Capture the cell that displays the provided text and extract its (x, y) central coordinate. 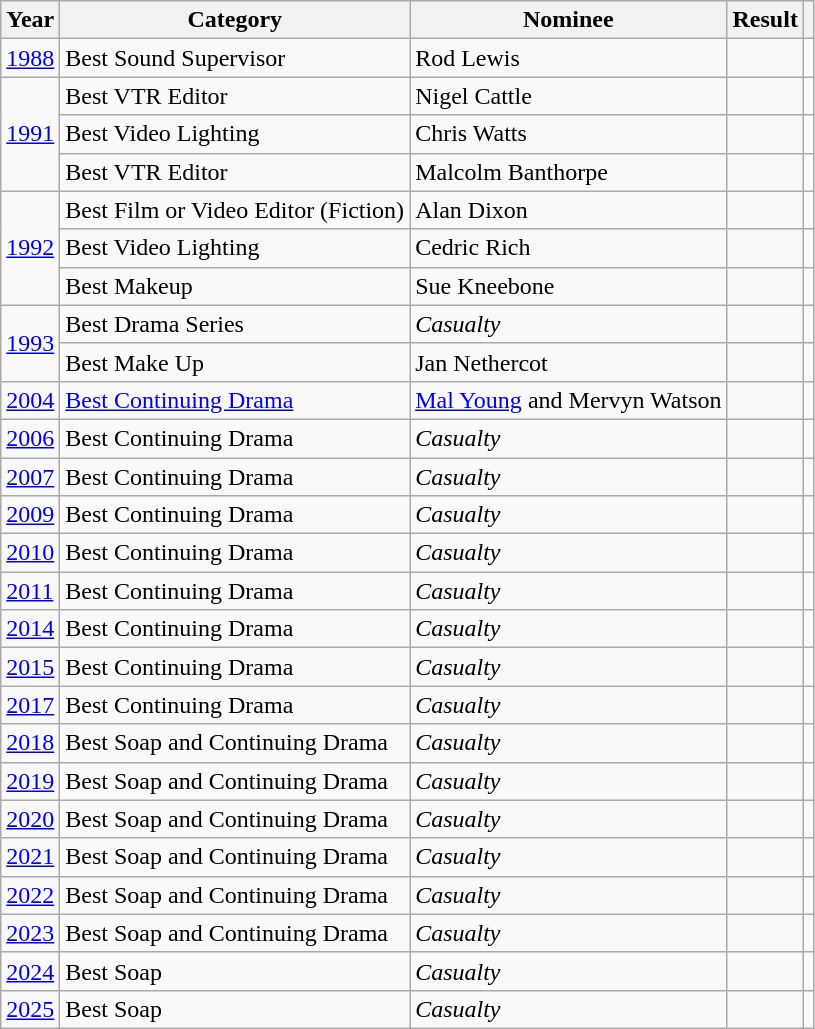
Jan Nethercot (568, 362)
Best Film or Video Editor (Fiction) (235, 210)
Chris Watts (568, 134)
Year (30, 20)
1988 (30, 58)
1993 (30, 343)
2019 (30, 781)
2017 (30, 705)
Sue Kneebone (568, 286)
2007 (30, 477)
2018 (30, 743)
Best Makeup (235, 286)
Best Drama Series (235, 324)
2021 (30, 857)
2010 (30, 553)
Cedric Rich (568, 248)
2025 (30, 1009)
2004 (30, 400)
1992 (30, 248)
Malcolm Banthorpe (568, 172)
Best Sound Supervisor (235, 58)
2006 (30, 438)
Alan Dixon (568, 210)
2020 (30, 819)
Mal Young and Mervyn Watson (568, 400)
Nominee (568, 20)
Rod Lewis (568, 58)
2024 (30, 971)
2011 (30, 591)
1991 (30, 134)
2022 (30, 895)
2014 (30, 629)
2015 (30, 667)
2023 (30, 933)
Best Make Up (235, 362)
Category (235, 20)
Nigel Cattle (568, 96)
Result (765, 20)
2009 (30, 515)
